Locate the cell with the specified text and output its (x, y) center coordinate. 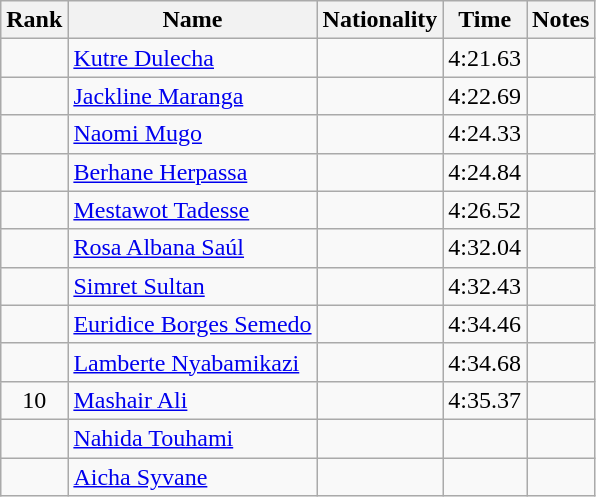
4:21.63 (485, 58)
Naomi Mugo (192, 134)
Mashair Ali (192, 400)
4:24.84 (485, 172)
4:34.68 (485, 362)
Nationality (380, 20)
Rosa Albana Saúl (192, 248)
Simret Sultan (192, 286)
Jackline Maranga (192, 96)
Kutre Dulecha (192, 58)
Aicha Syvane (192, 477)
Time (485, 20)
10 (34, 400)
4:24.33 (485, 134)
4:32.04 (485, 248)
Rank (34, 20)
Mestawot Tadesse (192, 210)
Notes (561, 20)
Lamberte Nyabamikazi (192, 362)
Euridice Borges Semedo (192, 324)
4:26.52 (485, 210)
4:35.37 (485, 400)
4:32.43 (485, 286)
4:34.46 (485, 324)
4:22.69 (485, 96)
Berhane Herpassa (192, 172)
Name (192, 20)
Nahida Touhami (192, 438)
